Extract the [X, Y] coordinate from the center of the cell holding the provided text.  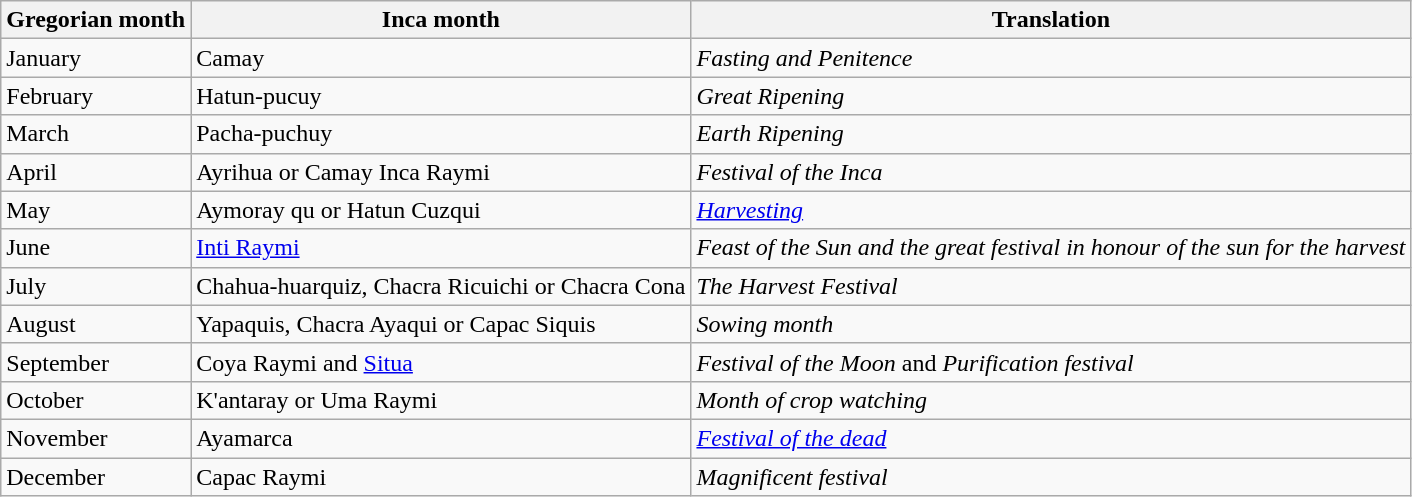
Gregorian month [96, 20]
Festival of the Moon and Purification festival [1051, 362]
Capac Raymi [441, 477]
Translation [1051, 20]
December [96, 477]
October [96, 400]
Fasting and Penitence [1051, 58]
Camay [441, 58]
Feast of the Sun and the great festival in honour of the sun for the harvest [1051, 248]
Magnificent festival [1051, 477]
September [96, 362]
May [96, 210]
Coya Raymi and Situa [441, 362]
Sowing month [1051, 324]
Aymoray qu or Hatun Cuzqui [441, 210]
March [96, 134]
Festival of the dead [1051, 438]
August [96, 324]
February [96, 96]
Festival of the Inca [1051, 172]
Earth Ripening [1051, 134]
Yapaquis, Chacra Ayaqui or Capac Siquis [441, 324]
K'antaray or Uma Raymi [441, 400]
Inti Raymi [441, 248]
Month of crop watching [1051, 400]
The Harvest Festival [1051, 286]
Chahua-huarquiz, Chacra Ricuichi or Chacra Cona [441, 286]
Harvesting [1051, 210]
November [96, 438]
June [96, 248]
Hatun-pucuy [441, 96]
Great Ripening [1051, 96]
Ayrihua or Camay Inca Raymi [441, 172]
January [96, 58]
April [96, 172]
Inca month [441, 20]
Pacha-puchuy [441, 134]
July [96, 286]
Ayamarca [441, 438]
